Pinpoint the cell where the given text exists, returning its [X, Y] midpoint coordinate. 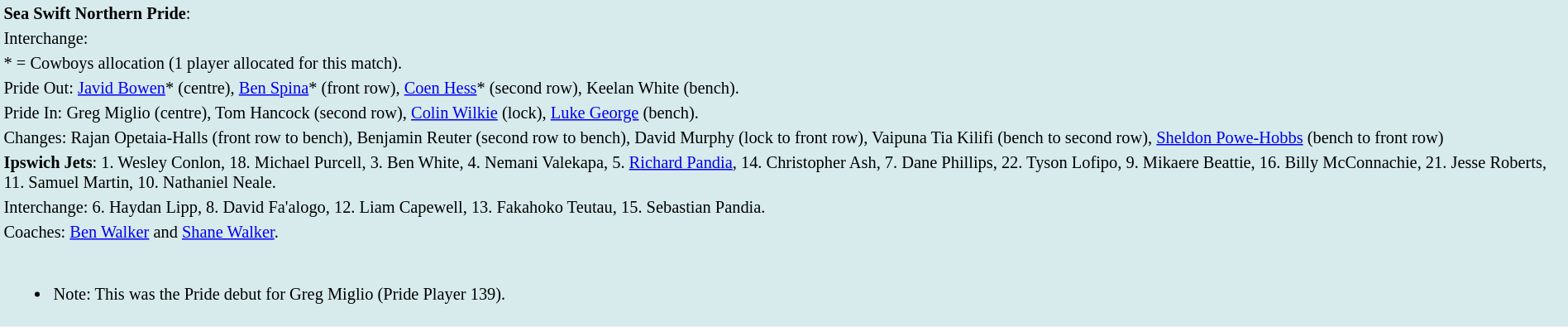
Interchange: 6. Haydan Lipp, 8. David Fa'alogo, 12. Liam Capewell, 13. Fakahoko Teutau, 15. Sebastian Pandia. [784, 207]
Sea Swift Northern Pride: [784, 13]
Note: This was the Pride debut for Greg Miglio (Pride Player 139). [784, 284]
Interchange: [784, 38]
Coaches: Ben Walker and Shane Walker. [784, 232]
Pride Out: Javid Bowen* (centre), Ben Spina* (front row), Coen Hess* (second row), Keelan White (bench). [784, 88]
* = Cowboys allocation (1 player allocated for this match). [784, 63]
Pride In: Greg Miglio (centre), Tom Hancock (second row), Colin Wilkie (lock), Luke George (bench). [784, 113]
